Capture the cell that displays the provided text and extract its (X, Y) central coordinate. 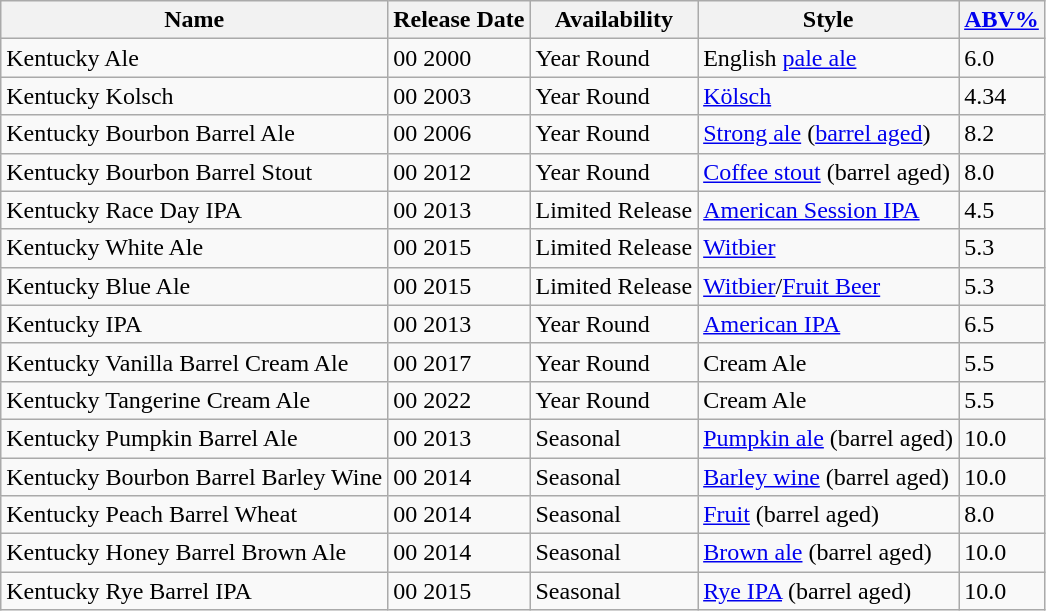
Kölsch (828, 96)
4.34 (1002, 96)
American Session IPA (828, 210)
4.5 (1002, 210)
Kentucky Kolsch (194, 96)
Kentucky Rye Barrel IPA (194, 591)
Kentucky Honey Barrel Brown Ale (194, 553)
Release Date (459, 20)
Kentucky Race Day IPA (194, 210)
Witbier (828, 248)
Availability (614, 20)
Kentucky Bourbon Barrel Barley Wine (194, 477)
6.0 (1002, 58)
Strong ale (barrel aged) (828, 134)
Kentucky Vanilla Barrel Cream Ale (194, 362)
8.2 (1002, 134)
Kentucky Ale (194, 58)
Kentucky Bourbon Barrel Ale (194, 134)
00 2017 (459, 362)
Witbier/Fruit Beer (828, 286)
Rye IPA (barrel aged) (828, 591)
Kentucky IPA (194, 324)
00 2000 (459, 58)
00 2022 (459, 400)
Fruit (barrel aged) (828, 515)
ABV% (1002, 20)
00 2006 (459, 134)
Kentucky Peach Barrel Wheat (194, 515)
Kentucky Blue Ale (194, 286)
Coffee stout (barrel aged) (828, 172)
Kentucky Pumpkin Barrel Ale (194, 438)
00 2003 (459, 96)
Style (828, 20)
Kentucky Tangerine Cream Ale (194, 400)
Brown ale (barrel aged) (828, 553)
Pumpkin ale (barrel aged) (828, 438)
Kentucky White Ale (194, 248)
Barley wine (barrel aged) (828, 477)
American IPA (828, 324)
00 2012 (459, 172)
6.5 (1002, 324)
Kentucky Bourbon Barrel Stout (194, 172)
English pale ale (828, 58)
Name (194, 20)
